Capture the cell that displays the provided text and extract its [X, Y] central coordinate. 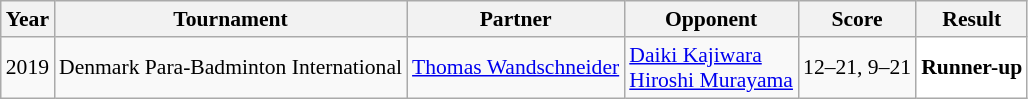
Opponent [711, 19]
Year [28, 19]
Score [857, 19]
Partner [516, 19]
12–21, 9–21 [857, 68]
Daiki Kajiwara Hiroshi Murayama [711, 68]
Tournament [230, 19]
Result [972, 19]
2019 [28, 68]
Runner-up [972, 68]
Thomas Wandschneider [516, 68]
Denmark Para-Badminton International [230, 68]
